For the text-containing cell, return its midpoint in (x, y) coordinate format. 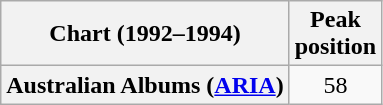
58 (335, 85)
Peakposition (335, 34)
Australian Albums (ARIA) (145, 85)
Chart (1992–1994) (145, 34)
